Detect which cell encompasses the target text, then output its [x, y] center coordinate. 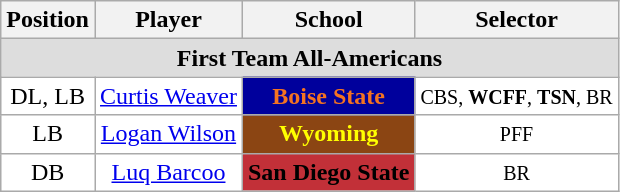
First Team All-Americans [310, 58]
Wyoming [328, 134]
Boise State [328, 96]
BR [516, 172]
Luq Barcoo [168, 172]
DL, LB [48, 96]
Position [48, 20]
PFF [516, 134]
Curtis Weaver [168, 96]
Player [168, 20]
DB [48, 172]
Logan Wilson [168, 134]
San Diego State [328, 172]
CBS, WCFF, TSN, BR [516, 96]
School [328, 20]
LB [48, 134]
Selector [516, 20]
